Output the (X, Y) coordinate of the center of the cell containing the given text.  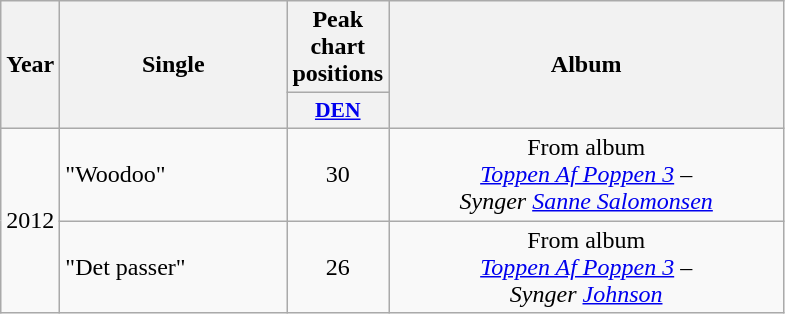
From album Toppen Af Poppen 3 – Synger Johnson (586, 266)
"Woodoo" (174, 174)
26 (338, 266)
Year (30, 65)
From album Toppen Af Poppen 3 – Synger Sanne Salomonsen (586, 174)
Single (174, 65)
DEN (338, 111)
2012 (30, 220)
Peak chart positions (338, 47)
Album (586, 65)
"Det passer" (174, 266)
30 (338, 174)
